Detect which cell encompasses the target text, then output its (x, y) center coordinate. 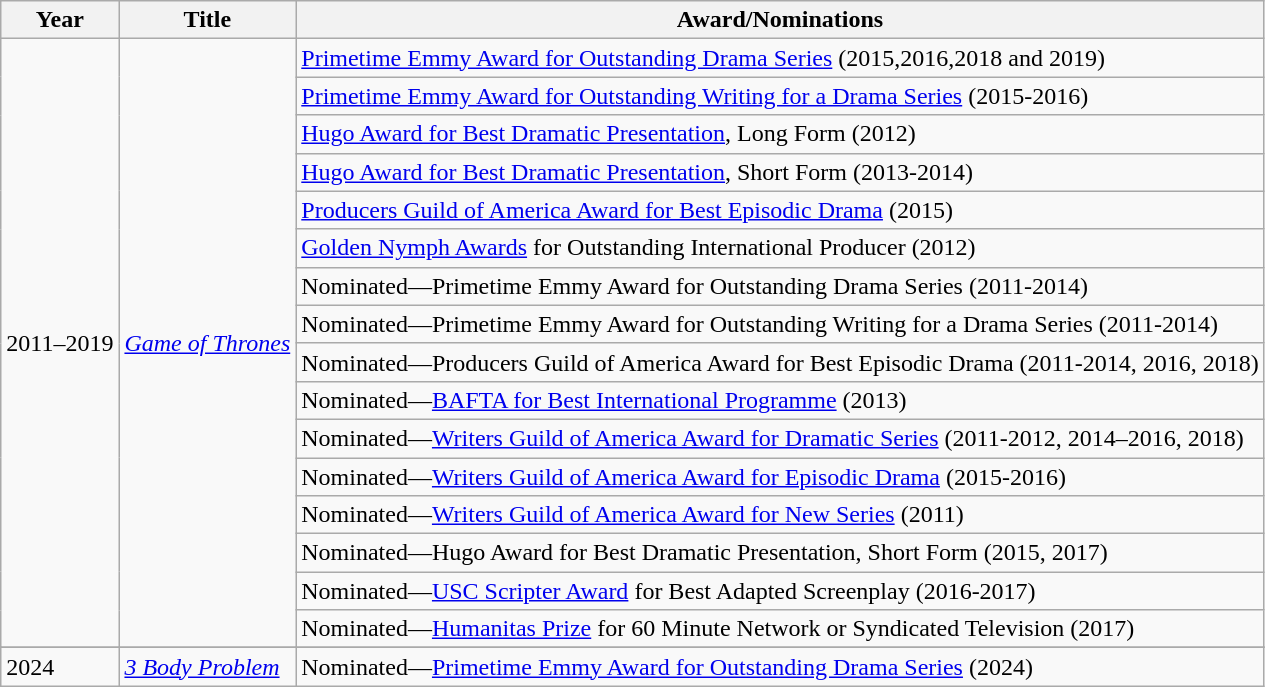
Nominated—Primetime Emmy Award for Outstanding Writing for a Drama Series (2011-2014) (780, 324)
3 Body Problem (208, 667)
Hugo Award for Best Dramatic Presentation, Long Form (2012) (780, 134)
Year (60, 20)
Nominated—Primetime Emmy Award for Outstanding Drama Series (2011-2014) (780, 286)
Golden Nymph Awards for Outstanding International Producer (2012) (780, 248)
Nominated—Writers Guild of America Award for Dramatic Series (2011-2012, 2014–2016, 2018) (780, 438)
Nominated—BAFTA for Best International Programme (2013) (780, 400)
Nominated—Writers Guild of America Award for Episodic Drama (2015-2016) (780, 477)
Nominated—Producers Guild of America Award for Best Episodic Drama (2011-2014, 2016, 2018) (780, 362)
2011–2019 (60, 344)
Nominated—Primetime Emmy Award for Outstanding Drama Series (2024) (780, 667)
Primetime Emmy Award for Outstanding Drama Series (2015,2016,2018 and 2019) (780, 58)
Nominated—Hugo Award for Best Dramatic Presentation, Short Form (2015, 2017) (780, 553)
Nominated—Humanitas Prize for 60 Minute Network or Syndicated Television (2017) (780, 629)
Nominated—Writers Guild of America Award for New Series (2011) (780, 515)
Primetime Emmy Award for Outstanding Writing for a Drama Series (2015-2016) (780, 96)
Hugo Award for Best Dramatic Presentation, Short Form (2013-2014) (780, 172)
Title (208, 20)
Nominated—USC Scripter Award for Best Adapted Screenplay (2016-2017) (780, 591)
Producers Guild of America Award for Best Episodic Drama (2015) (780, 210)
Award/Nominations (780, 20)
2024 (60, 667)
Game of Thrones (208, 344)
